Output the [X, Y] coordinate of the center of the cell containing the given text.  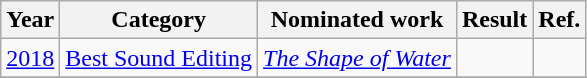
Best Sound Editing [159, 58]
Result [494, 20]
2018 [30, 58]
Year [30, 20]
Category [159, 20]
The Shape of Water [358, 58]
Ref. [560, 20]
Nominated work [358, 20]
